Provide the (x, y) coordinate of the cell's center where the given text is located.  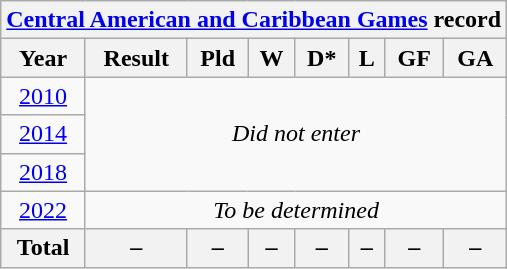
To be determined (296, 210)
Pld (218, 58)
D* (322, 58)
Central American and Caribbean Games record (254, 20)
2018 (44, 172)
Total (44, 248)
GA (476, 58)
2010 (44, 96)
GF (414, 58)
Did not enter (296, 134)
W (272, 58)
2014 (44, 134)
L (367, 58)
Result (136, 58)
Year (44, 58)
2022 (44, 210)
